Capture the cell that displays the provided text and extract its [X, Y] central coordinate. 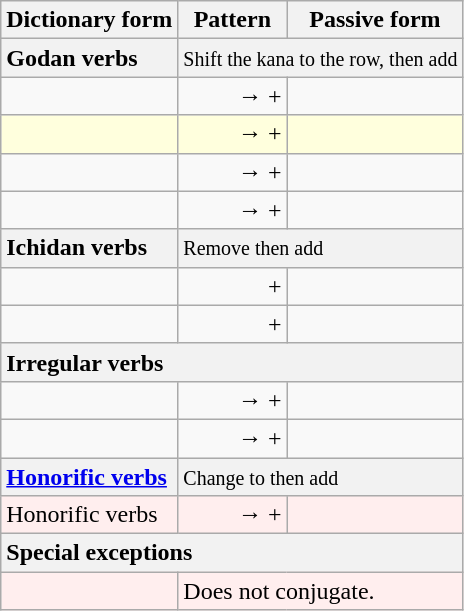
Remove then add [320, 248]
Pattern [232, 20]
Special exceptions [232, 553]
Change to then add [320, 477]
Irregular verbs [232, 362]
Does not conjugate. [320, 591]
Dictionary form [90, 20]
Ichidan verbs [90, 248]
Shift the kana to the row, then add [320, 58]
Godan verbs [90, 58]
Passive form [375, 20]
